Return (X, Y) of the center of cell containing provided text 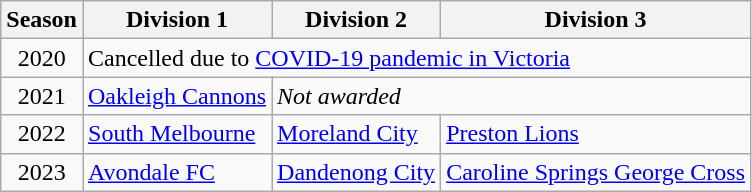
South Melbourne (176, 134)
Division 1 (176, 20)
2023 (42, 172)
Avondale FC (176, 172)
Division 2 (356, 20)
Cancelled due to COVID-19 pandemic in Victoria (416, 58)
Division 3 (596, 20)
2022 (42, 134)
Dandenong City (356, 172)
2020 (42, 58)
Moreland City (356, 134)
Oakleigh Cannons (176, 96)
Season (42, 20)
Preston Lions (596, 134)
2021 (42, 96)
Not awarded (512, 96)
Caroline Springs George Cross (596, 172)
